Capture the cell that displays the provided text and extract its (x, y) central coordinate. 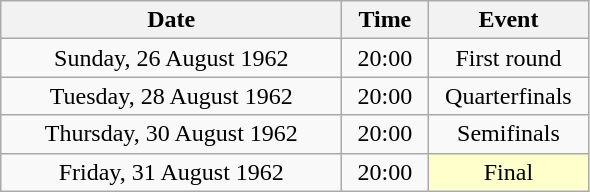
Final (508, 172)
Sunday, 26 August 1962 (172, 58)
Friday, 31 August 1962 (172, 172)
Thursday, 30 August 1962 (172, 134)
Tuesday, 28 August 1962 (172, 96)
Semifinals (508, 134)
Time (385, 20)
Event (508, 20)
Date (172, 20)
First round (508, 58)
Quarterfinals (508, 96)
